Extract the (X, Y) coordinate from the center of the cell holding the provided text.  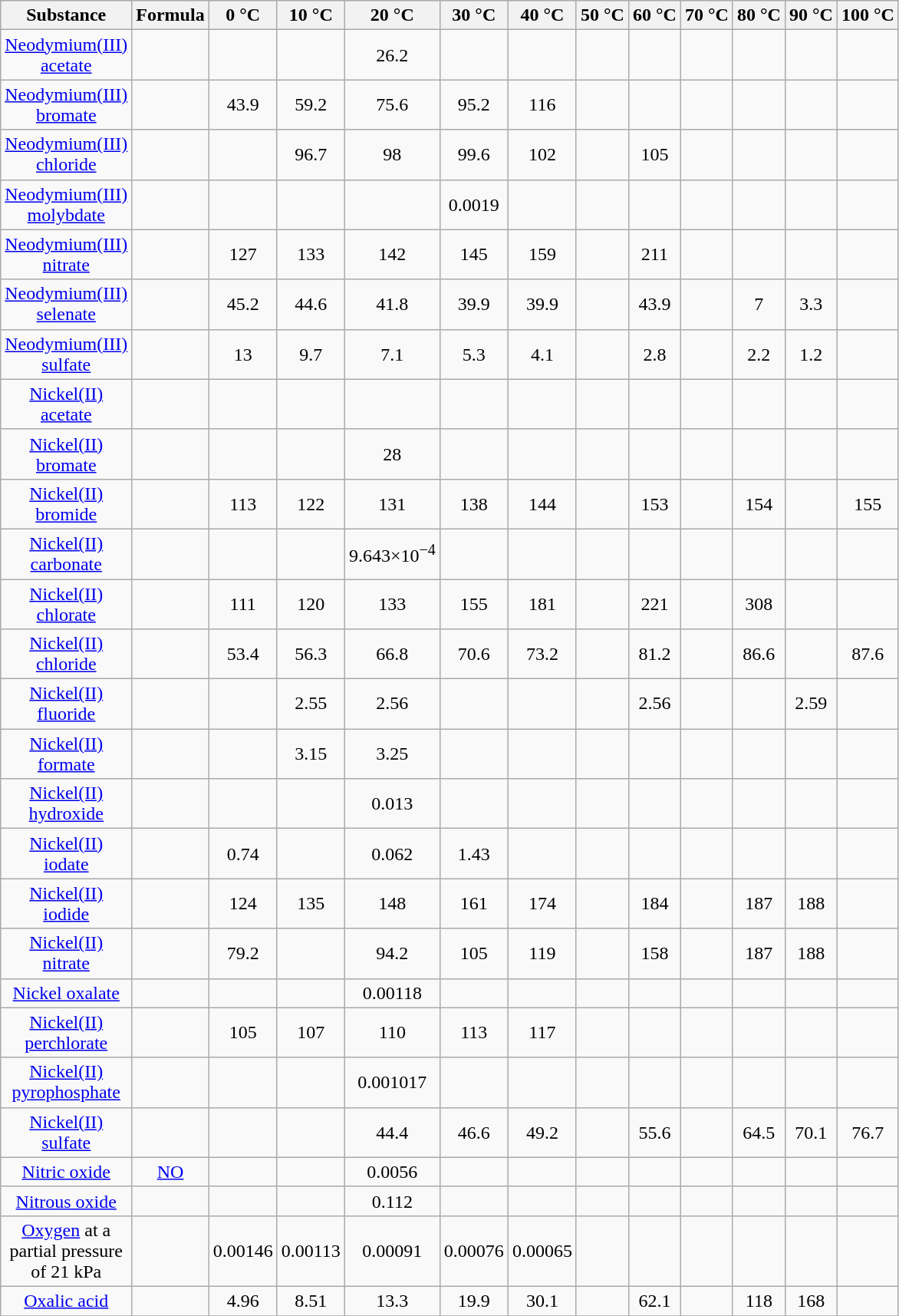
76.7 (868, 1133)
158 (654, 953)
Nickel oxalate (66, 993)
Neodymium(III) molybdate (66, 204)
Oxalic acid (66, 1301)
3.25 (392, 754)
0.00118 (392, 993)
111 (242, 603)
2.2 (759, 355)
0.00091 (392, 1251)
Neodymium(III) bromate (66, 104)
9.7 (311, 355)
0.0019 (474, 204)
Nickel(II) acetate (66, 404)
Nickel(II) chloride (66, 654)
0.0056 (392, 1172)
13.3 (392, 1301)
0.013 (392, 804)
2.59 (811, 704)
2.55 (311, 704)
44.4 (392, 1133)
Nickel(II) pyrophosphate (66, 1082)
50 °C (602, 15)
142 (392, 255)
NO (170, 1172)
117 (542, 1033)
127 (242, 255)
4.1 (542, 355)
94.2 (392, 953)
Oxygen at a partial pressure of 21 kPa (66, 1251)
168 (811, 1301)
86.6 (759, 654)
62.1 (654, 1301)
59.2 (311, 104)
2.8 (654, 355)
0.00113 (311, 1251)
221 (654, 603)
153 (654, 503)
Nickel(II) hydroxide (66, 804)
124 (242, 904)
Neodymium(III) acetate (66, 55)
64.5 (759, 1133)
79.2 (242, 953)
Nitrous oxide (66, 1201)
Nickel(II) bromate (66, 454)
10 °C (311, 15)
5.3 (474, 355)
Nickel(II) chlorate (66, 603)
110 (392, 1033)
26.2 (392, 55)
Substance (66, 15)
Nickel(II) bromide (66, 503)
Nickel(II) carbonate (66, 554)
45.2 (242, 304)
118 (759, 1301)
145 (474, 255)
100 °C (868, 15)
Nickel(II) formate (66, 754)
0 °C (242, 15)
28 (392, 454)
Neodymium(III) nitrate (66, 255)
70.1 (811, 1133)
56.3 (311, 654)
161 (474, 904)
144 (542, 503)
Neodymium(III) chloride (66, 155)
41.8 (392, 304)
80 °C (759, 15)
90 °C (811, 15)
211 (654, 255)
53.4 (242, 654)
154 (759, 503)
0.00065 (542, 1251)
120 (311, 603)
87.6 (868, 654)
96.7 (311, 155)
95.2 (474, 104)
0.062 (392, 853)
Formula (170, 15)
135 (311, 904)
Neodymium(III) selenate (66, 304)
138 (474, 503)
107 (311, 1033)
20 °C (392, 15)
0.00076 (474, 1251)
4.96 (242, 1301)
131 (392, 503)
73.2 (542, 654)
30 °C (474, 15)
122 (311, 503)
174 (542, 904)
46.6 (474, 1133)
1.2 (811, 355)
119 (542, 953)
13 (242, 355)
98 (392, 155)
308 (759, 603)
Nickel(II) fluoride (66, 704)
81.2 (654, 654)
7.1 (392, 355)
Nickel(II) sulfate (66, 1133)
116 (542, 104)
184 (654, 904)
66.8 (392, 654)
55.6 (654, 1133)
19.9 (474, 1301)
0.00146 (242, 1251)
9.643×10−4 (392, 554)
75.6 (392, 104)
0.112 (392, 1201)
7 (759, 304)
44.6 (311, 304)
102 (542, 155)
40 °C (542, 15)
Nickel(II) iodide (66, 904)
70 °C (706, 15)
0.001017 (392, 1082)
60 °C (654, 15)
Nickel(II) iodate (66, 853)
159 (542, 255)
148 (392, 904)
Nitric oxide (66, 1172)
49.2 (542, 1133)
99.6 (474, 155)
Nickel(II) nitrate (66, 953)
0.74 (242, 853)
181 (542, 603)
3.3 (811, 304)
8.51 (311, 1301)
1.43 (474, 853)
70.6 (474, 654)
Nickel(II) perchlorate (66, 1033)
30.1 (542, 1301)
Neodymium(III) sulfate (66, 355)
3.15 (311, 754)
